Return the (X, Y) coordinate for the center point of the cell that contains the specified text.  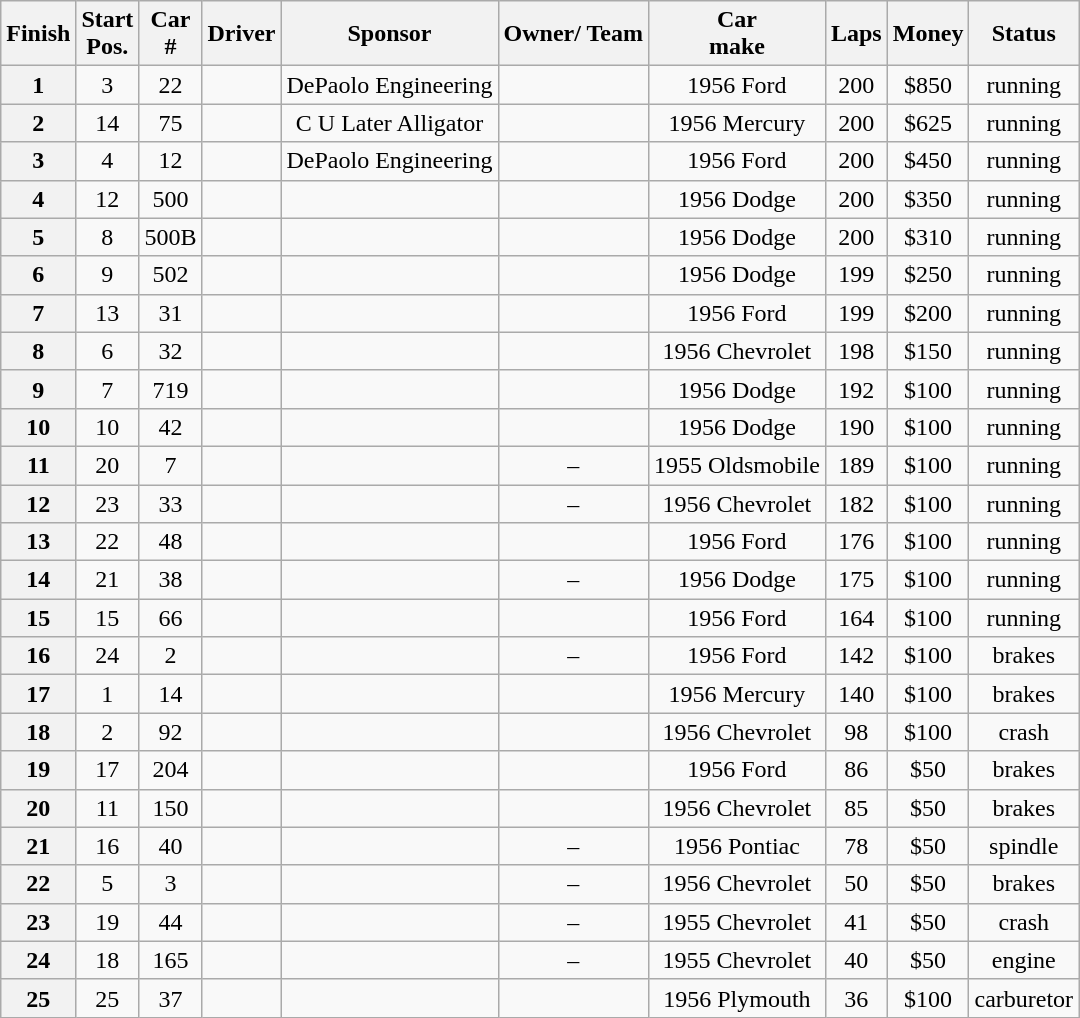
500 (170, 199)
engine (1024, 960)
78 (856, 846)
$450 (928, 161)
38 (170, 580)
500B (170, 237)
$850 (928, 85)
$250 (928, 275)
165 (170, 960)
48 (170, 542)
$350 (928, 199)
192 (856, 389)
Laps (856, 34)
189 (856, 465)
1956 Plymouth (736, 998)
85 (856, 808)
$625 (928, 123)
Sponsor (390, 34)
spindle (1024, 846)
36 (856, 998)
719 (170, 389)
Car# (170, 34)
$200 (928, 313)
Status (1024, 34)
164 (856, 618)
carburetor (1024, 998)
182 (856, 503)
StartPos. (108, 34)
66 (170, 618)
44 (170, 922)
142 (856, 656)
C U Later Alligator (390, 123)
$310 (928, 237)
Carmake (736, 34)
1956 Pontiac (736, 846)
31 (170, 313)
92 (170, 732)
Owner/ Team (573, 34)
Money (928, 34)
86 (856, 770)
33 (170, 503)
75 (170, 123)
502 (170, 275)
41 (856, 922)
150 (170, 808)
140 (856, 694)
Finish (38, 34)
204 (170, 770)
190 (856, 427)
176 (856, 542)
32 (170, 351)
42 (170, 427)
50 (856, 884)
$150 (928, 351)
Driver (242, 34)
175 (856, 580)
98 (856, 732)
37 (170, 998)
1955 Oldsmobile (736, 465)
198 (856, 351)
